Provide the [x, y] coordinate of the cell's center where the given text is located.  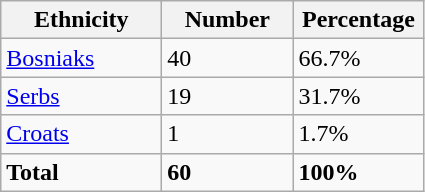
60 [228, 172]
Bosniaks [82, 58]
Percentage [358, 20]
Number [228, 20]
1 [228, 134]
66.7% [358, 58]
19 [228, 96]
100% [358, 172]
Total [82, 172]
31.7% [358, 96]
1.7% [358, 134]
Croats [82, 134]
Ethnicity [82, 20]
40 [228, 58]
Serbs [82, 96]
